Locate the cell with the specified text and output its (X, Y) center coordinate. 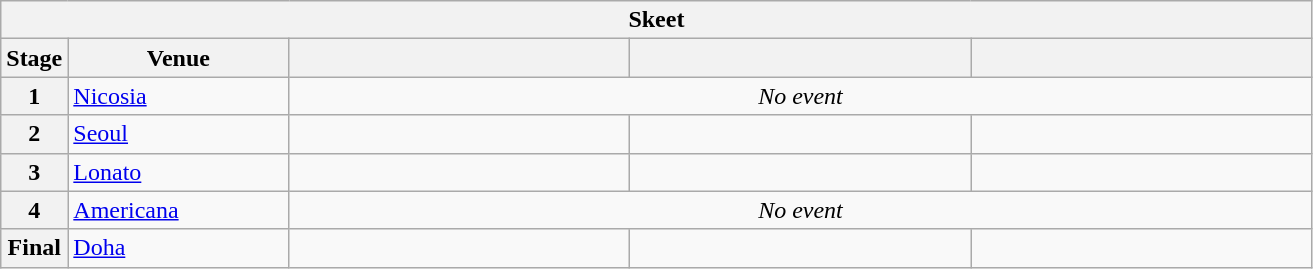
4 (34, 210)
1 (34, 96)
Seoul (178, 134)
Americana (178, 210)
Stage (34, 58)
Lonato (178, 172)
3 (34, 172)
Final (34, 248)
Skeet (656, 20)
2 (34, 134)
Venue (178, 58)
Nicosia (178, 96)
Doha (178, 248)
